Capture the cell that displays the provided text and extract its (x, y) central coordinate. 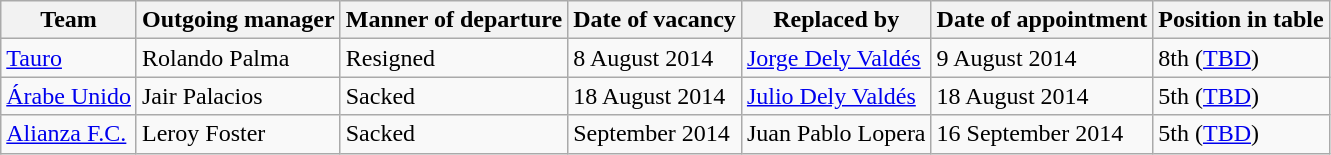
Leroy Foster (238, 134)
Tauro (69, 58)
September 2014 (655, 134)
Replaced by (836, 20)
Juan Pablo Lopera (836, 134)
Date of appointment (1042, 20)
Date of vacancy (655, 20)
Alianza F.C. (69, 134)
16 September 2014 (1042, 134)
Árabe Unido (69, 96)
Position in table (1241, 20)
Jorge Dely Valdés (836, 58)
8 August 2014 (655, 58)
Julio Dely Valdés (836, 96)
Jair Palacios (238, 96)
Team (69, 20)
8th (TBD) (1241, 58)
Manner of departure (454, 20)
Resigned (454, 58)
Rolando Palma (238, 58)
9 August 2014 (1042, 58)
Outgoing manager (238, 20)
